Return the (x, y) coordinate for the center point of the cell that contains the specified text.  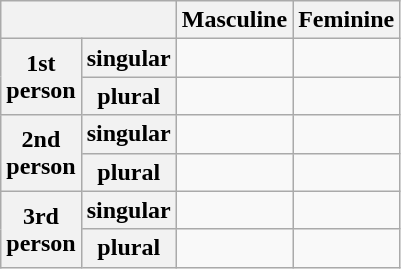
Feminine (346, 20)
Masculine (234, 20)
3rdperson (41, 229)
2ndperson (41, 153)
1stperson (41, 77)
